From the cell containing the given text, extract its center point as (x, y) coordinate. 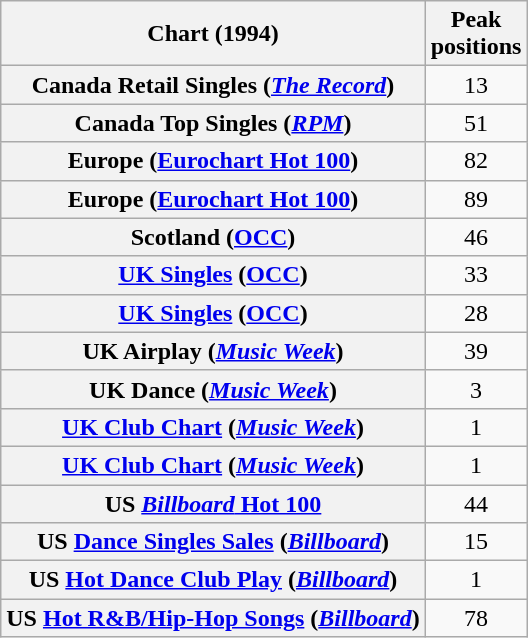
33 (476, 275)
3 (476, 389)
13 (476, 85)
US Billboard Hot 100 (213, 503)
89 (476, 199)
15 (476, 542)
UK Airplay (Music Week) (213, 351)
78 (476, 618)
28 (476, 313)
Peakpositions (476, 34)
Canada Top Singles (RPM) (213, 123)
39 (476, 351)
US Dance Singles Sales (Billboard) (213, 542)
Scotland (OCC) (213, 237)
44 (476, 503)
51 (476, 123)
Chart (1994) (213, 34)
US Hot Dance Club Play (Billboard) (213, 580)
46 (476, 237)
UK Dance (Music Week) (213, 389)
82 (476, 161)
Canada Retail Singles (The Record) (213, 85)
US Hot R&B/Hip-Hop Songs (Billboard) (213, 618)
